Determine the [x, y] coordinate at the center of the cell enclosing the given text.  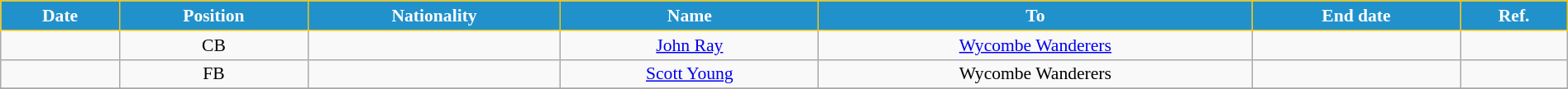
Nationality [433, 16]
Position [213, 16]
End date [1356, 16]
Scott Young [690, 74]
To [1035, 16]
John Ray [690, 45]
FB [213, 74]
Date [60, 16]
CB [213, 45]
Name [690, 16]
Ref. [1513, 16]
